Return [X, Y] of the center of cell containing provided text 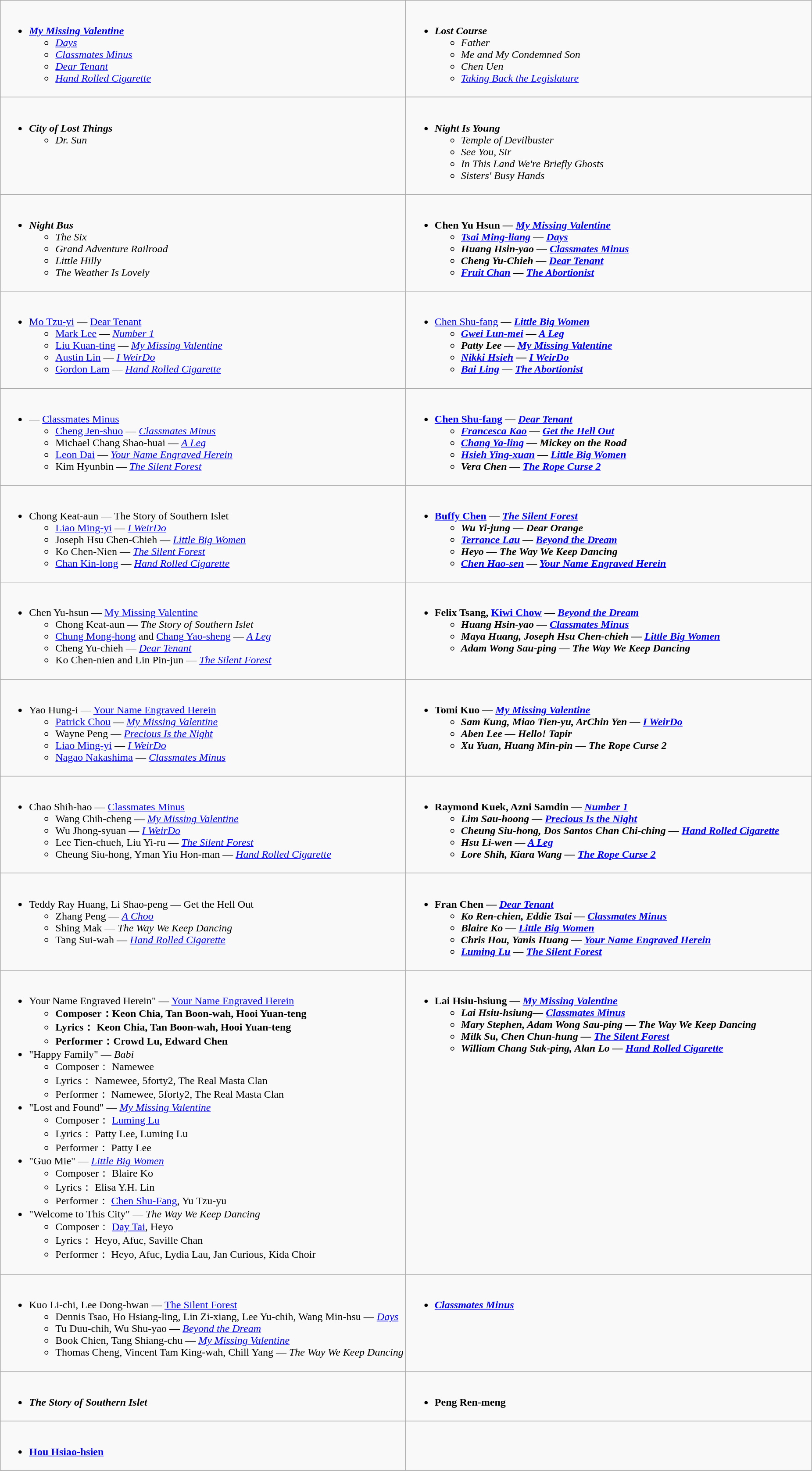
Tomi Kuo — My Missing ValentineSam Kung, Miao Tien-yu, ArChin Yen — I WeirDoAben Lee — Hello! TapirXu Yuan, Huang Min-pin — The Rope Curse 2 [609, 727]
My Missing ValentineDaysClassmates MinusDear TenantHand Rolled Cigarette [204, 49]
The Story of Southern Islet [204, 1396]
Night BusThe SixGrand Adventure RailroadLittle HillyThe Weather Is Lovely [204, 243]
Chen Shu-fang — Little Big WomenGwei Lun-mei — A LegPatty Lee — My Missing ValentineNikki Hsieh — I WeirDoBai Ling — The Abortionist [609, 340]
— Classmates MinusCheng Jen-shuo — Classmates MinusMichael Chang Shao-huai — A LegLeon Dai — Your Name Engraved HereinKim Hyunbin — The Silent Forest [204, 437]
Mo Tzu-yi — Dear TenantMark Lee — Number 1Liu Kuan-ting — My Missing ValentineAustin Lin — I WeirDoGordon Lam — Hand Rolled Cigarette [204, 340]
Lost CourseFatherMe and My Condemned SonChen UenTaking Back the Legislature [609, 49]
Night Is YoungTemple of DevilbusterSee You, SirIn This Land We're Briefly GhostsSisters' Busy Hands [609, 146]
City of Lost ThingsDr. Sun [204, 146]
Peng Ren-meng [609, 1396]
Classmates Minus [609, 1323]
Teddy Ray Huang, Li Shao-peng — Get the Hell OutZhang Peng — A ChooShing Mak — The Way We Keep DancingTang Sui-wah — Hand Rolled Cigarette [204, 921]
Chen Yu Hsun — My Missing ValentineTsai Ming-liang — DaysHuang Hsin-yao — Classmates MinusCheng Yu-Chieh — Dear TenantFruit Chan — The Abortionist [609, 243]
Hou Hsiao-hsien [204, 1446]
